Return the (x, y) coordinate for the center point of the cell that contains the specified text.  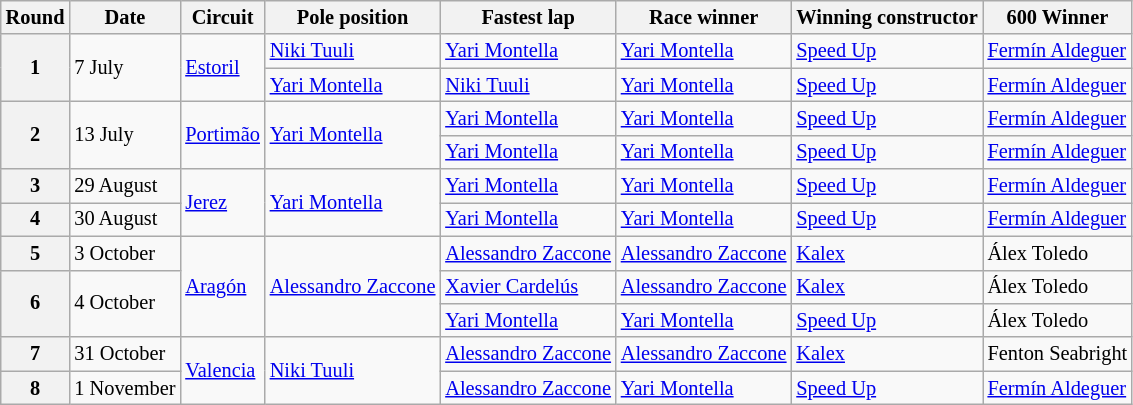
30 August (124, 219)
Estoril (222, 68)
Pole position (353, 17)
1 (36, 68)
Date (124, 17)
5 (36, 253)
Aragón (222, 286)
8 (36, 388)
Fastest lap (528, 17)
Jerez (222, 202)
Valencia (222, 370)
1 November (124, 388)
13 July (124, 134)
Winning constructor (886, 17)
4 (36, 219)
31 October (124, 354)
7 (36, 354)
6 (36, 304)
7 July (124, 68)
Xavier Cardelús (528, 287)
Race winner (704, 17)
3 October (124, 253)
29 August (124, 186)
4 October (124, 304)
600 Winner (1058, 17)
Round (36, 17)
Circuit (222, 17)
2 (36, 134)
3 (36, 186)
Fenton Seabright (1058, 354)
Portimão (222, 134)
